Capture the cell that displays the provided text and extract its (x, y) central coordinate. 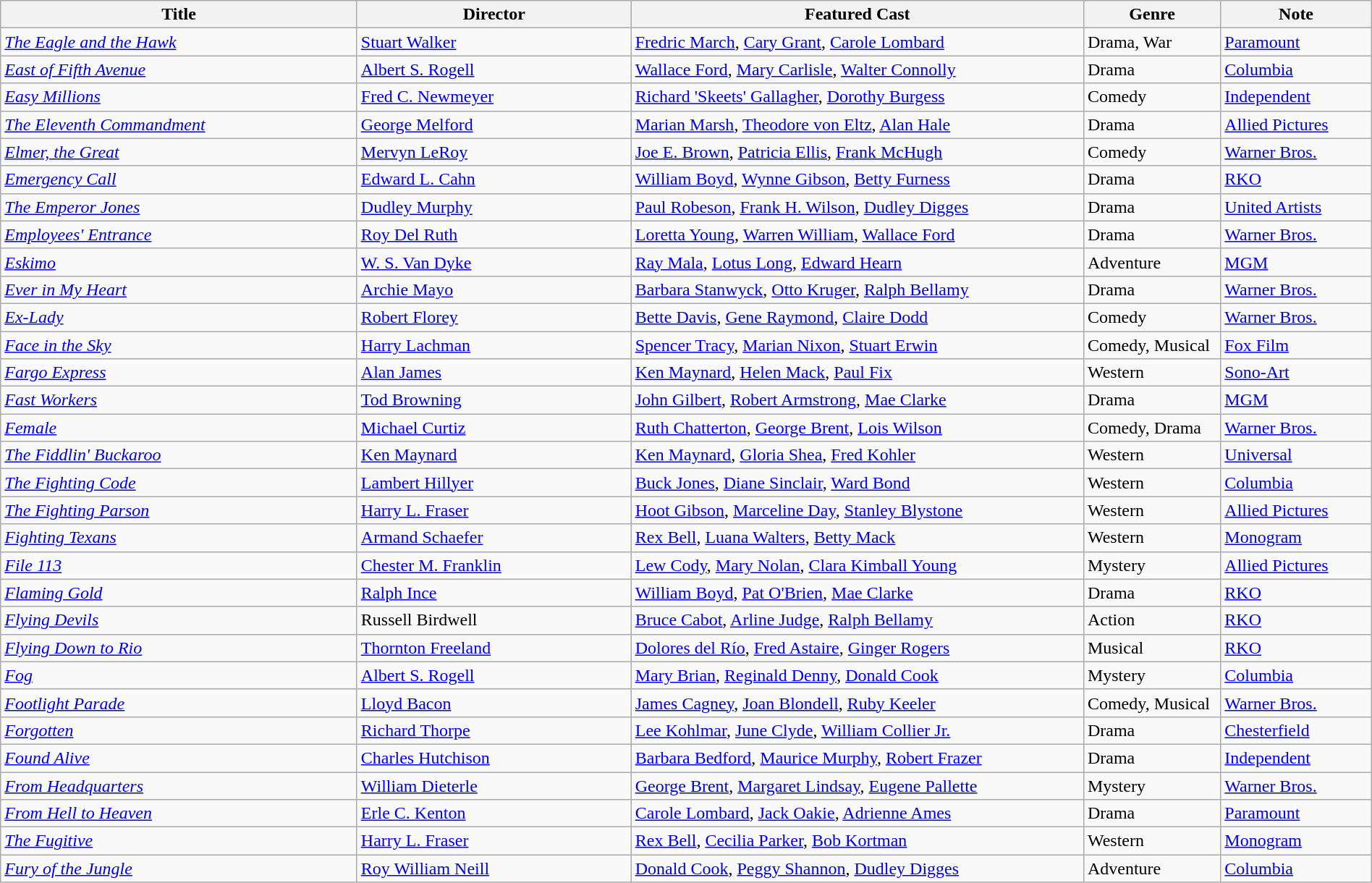
Note (1296, 14)
East of Fifth Avenue (179, 69)
Fast Workers (179, 400)
The Emperor Jones (179, 207)
Dolores del Río, Fred Astaire, Ginger Rogers (857, 648)
Eskimo (179, 262)
Harry Lachman (494, 345)
The Fugitive (179, 841)
Donald Cook, Peggy Shannon, Dudley Digges (857, 869)
From Headquarters (179, 785)
Forgotten (179, 730)
File 113 (179, 565)
Barbara Stanwyck, Otto Kruger, Ralph Bellamy (857, 290)
Fog (179, 675)
Roy William Neill (494, 869)
Title (179, 14)
Flaming Gold (179, 593)
Michael Curtiz (494, 428)
Lee Kohlmar, June Clyde, William Collier Jr. (857, 730)
Comedy, Drama (1152, 428)
Footlight Parade (179, 703)
Fighting Texans (179, 538)
Marian Marsh, Theodore von Eltz, Alan Hale (857, 124)
Joe E. Brown, Patricia Ellis, Frank McHugh (857, 152)
Mervyn LeRoy (494, 152)
Erle C. Kenton (494, 814)
Archie Mayo (494, 290)
Thornton Freeland (494, 648)
Dudley Murphy (494, 207)
Featured Cast (857, 14)
Carole Lombard, Jack Oakie, Adrienne Ames (857, 814)
Buck Jones, Diane Sinclair, Ward Bond (857, 483)
Roy Del Ruth (494, 235)
Ray Mala, Lotus Long, Edward Hearn (857, 262)
Ken Maynard (494, 455)
Armand Schaefer (494, 538)
The Eleventh Commandment (179, 124)
Ralph Ince (494, 593)
Barbara Bedford, Maurice Murphy, Robert Frazer (857, 758)
Richard 'Skeets' Gallagher, Dorothy Burgess (857, 97)
Ex-Lady (179, 317)
Lambert Hillyer (494, 483)
James Cagney, Joan Blondell, Ruby Keeler (857, 703)
Genre (1152, 14)
Chesterfield (1296, 730)
George Brent, Margaret Lindsay, Eugene Pallette (857, 785)
Fox Film (1296, 345)
Flying Down to Rio (179, 648)
Sono-Art (1296, 373)
Face in the Sky (179, 345)
Female (179, 428)
The Fighting Parson (179, 510)
Edward L. Cahn (494, 179)
Action (1152, 620)
Paul Robeson, Frank H. Wilson, Dudley Digges (857, 207)
Chester M. Franklin (494, 565)
Bruce Cabot, Arline Judge, Ralph Bellamy (857, 620)
William Dieterle (494, 785)
John Gilbert, Robert Armstrong, Mae Clarke (857, 400)
Hoot Gibson, Marceline Day, Stanley Blystone (857, 510)
United Artists (1296, 207)
Spencer Tracy, Marian Nixon, Stuart Erwin (857, 345)
Ever in My Heart (179, 290)
Rex Bell, Luana Walters, Betty Mack (857, 538)
Mary Brian, Reginald Denny, Donald Cook (857, 675)
William Boyd, Wynne Gibson, Betty Furness (857, 179)
Universal (1296, 455)
Wallace Ford, Mary Carlisle, Walter Connolly (857, 69)
Found Alive (179, 758)
Elmer, the Great (179, 152)
Ruth Chatterton, George Brent, Lois Wilson (857, 428)
Emergency Call (179, 179)
From Hell to Heaven (179, 814)
The Fiddlin' Buckaroo (179, 455)
Rex Bell, Cecilia Parker, Bob Kortman (857, 841)
Director (494, 14)
Easy Millions (179, 97)
Charles Hutchison (494, 758)
Fury of the Jungle (179, 869)
Tod Browning (494, 400)
Employees' Entrance (179, 235)
W. S. Van Dyke (494, 262)
Fred C. Newmeyer (494, 97)
Flying Devils (179, 620)
Ken Maynard, Gloria Shea, Fred Kohler (857, 455)
Robert Florey (494, 317)
Musical (1152, 648)
George Melford (494, 124)
Ken Maynard, Helen Mack, Paul Fix (857, 373)
Bette Davis, Gene Raymond, Claire Dodd (857, 317)
Loretta Young, Warren William, Wallace Ford (857, 235)
Alan James (494, 373)
Drama, War (1152, 42)
Fargo Express (179, 373)
Lew Cody, Mary Nolan, Clara Kimball Young (857, 565)
Russell Birdwell (494, 620)
William Boyd, Pat O'Brien, Mae Clarke (857, 593)
Lloyd Bacon (494, 703)
Fredric March, Cary Grant, Carole Lombard (857, 42)
The Eagle and the Hawk (179, 42)
Stuart Walker (494, 42)
The Fighting Code (179, 483)
Richard Thorpe (494, 730)
